Provide the [x, y] coordinate of the cell's center where the given text is located.  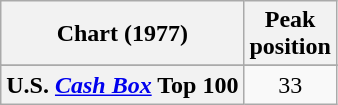
33 [290, 85]
U.S. Cash Box Top 100 [122, 85]
Peakposition [290, 34]
Chart (1977) [122, 34]
